Determine the [X, Y] coordinate at the center of the cell enclosing the given text.  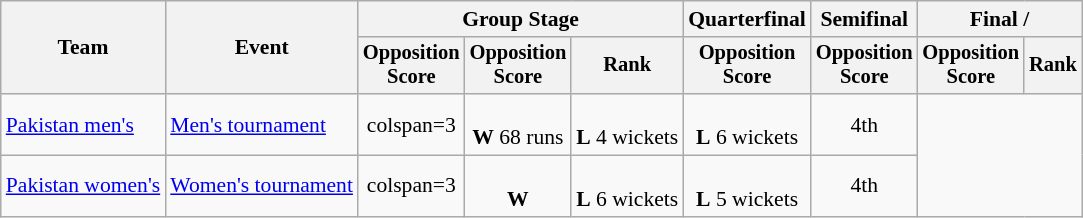
Semifinal [864, 19]
Team [84, 48]
Final / [999, 19]
Group Stage [520, 19]
W [518, 186]
L 5 wickets [747, 186]
Pakistan women's [84, 186]
Quarterfinal [747, 19]
Women's tournament [262, 186]
Pakistan men's [84, 124]
W 68 runs [518, 124]
Event [262, 48]
Men's tournament [262, 124]
L 4 wickets [627, 124]
